Identify which cell holds the provided text, then report its [x, y] central coordinate. 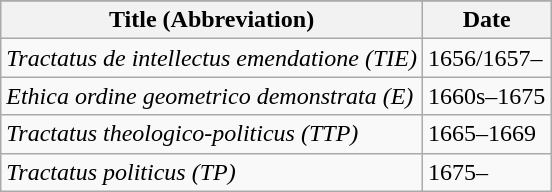
1675– [486, 172]
1656/1657– [486, 58]
Tractatus de intellectus emendatione (TIE) [212, 58]
Ethica ordine geometrico demonstrata (E) [212, 96]
1660s–1675 [486, 96]
Date [486, 20]
1665–1669 [486, 134]
Tractatus theologico-politicus (TTP) [212, 134]
Tractatus politicus (TP) [212, 172]
Title (Abbreviation) [212, 20]
